From the cell containing the given text, extract its center point as [X, Y] coordinate. 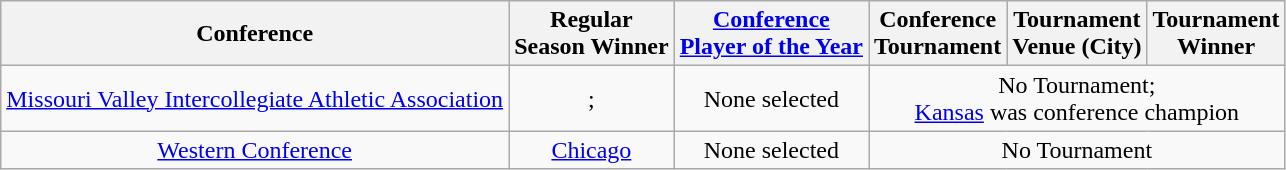
Tournament Winner [1216, 34]
Missouri Valley Intercollegiate Athletic Association [255, 98]
Conference Player of the Year [771, 34]
No Tournament;Kansas was conference champion [1078, 98]
Regular Season Winner [592, 34]
Conference Tournament [938, 34]
No Tournament [1078, 150]
Conference [255, 34]
Tournament Venue (City) [1077, 34]
Western Conference [255, 150]
Chicago [592, 150]
; [592, 98]
